Determine the (x, y) coordinate at the center of the cell enclosing the given text.  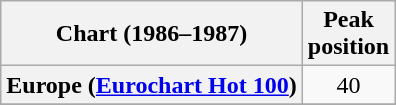
Chart (1986–1987) (152, 34)
40 (348, 85)
Europe (Eurochart Hot 100) (152, 85)
Peakposition (348, 34)
